Extract the (x, y) coordinate from the center of the cell holding the provided text.  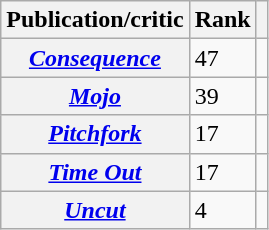
39 (222, 96)
47 (222, 58)
Uncut (95, 210)
Mojo (95, 96)
Time Out (95, 172)
Pitchfork (95, 134)
4 (222, 210)
Rank (222, 20)
Consequence (95, 58)
Publication/critic (95, 20)
